Output the [x, y] coordinate of the center of the cell containing the given text.  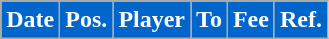
To [210, 20]
Date [30, 20]
Pos. [86, 20]
Ref. [300, 20]
Fee [250, 20]
Player [152, 20]
